Return (x, y) of the center of cell containing provided text 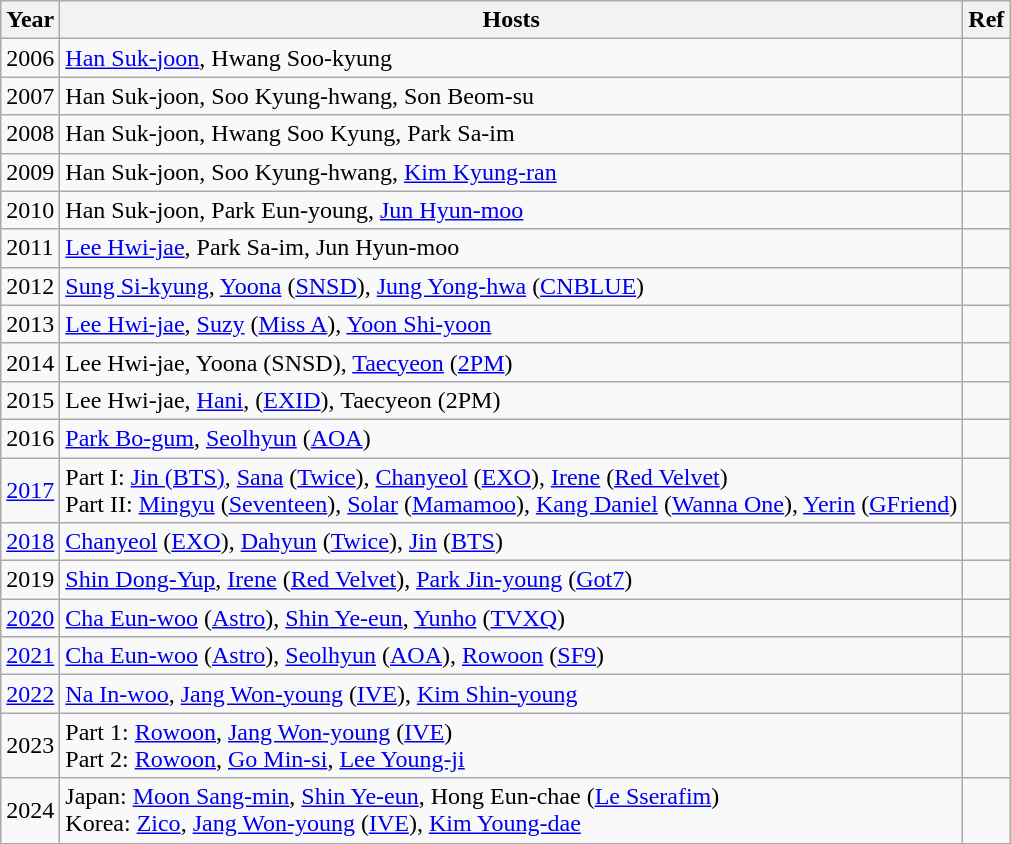
Han Suk-joon, Hwang Soo Kyung, Park Sa-im (512, 134)
2015 (30, 400)
Han Suk-joon, Soo Kyung-hwang, Son Beom-su (512, 96)
Park Bo-gum, Seolhyun (AOA) (512, 438)
2011 (30, 248)
Chanyeol (EXO), Dahyun (Twice), Jin (BTS) (512, 542)
2019 (30, 580)
2018 (30, 542)
Ref (986, 20)
Na In-woo, Jang Won-young (IVE), Kim Shin-young (512, 694)
Han Suk-joon, Park Eun-young, Jun Hyun-moo (512, 210)
Cha Eun-woo (Astro), Shin Ye-eun, Yunho (TVXQ) (512, 618)
Lee Hwi-jae, Park Sa-im, Jun Hyun-moo (512, 248)
Han Suk-joon, Soo Kyung-hwang, Kim Kyung-ran (512, 172)
Cha Eun-woo (Astro), Seolhyun (AOA), Rowoon (SF9) (512, 656)
Lee Hwi-jae, Yoona (SNSD), Taecyeon (2PM) (512, 362)
Han Suk-joon, Hwang Soo-kyung (512, 58)
Part 1: Rowoon, Jang Won-young (IVE)Part 2: Rowoon, Go Min-si, Lee Young-ji (512, 746)
2007 (30, 96)
Sung Si-kyung, Yoona (SNSD), Jung Yong-hwa (CNBLUE) (512, 286)
2012 (30, 286)
2010 (30, 210)
2020 (30, 618)
2009 (30, 172)
2016 (30, 438)
2006 (30, 58)
Lee Hwi-jae, Suzy (Miss A), Yoon Shi-yoon (512, 324)
2022 (30, 694)
2014 (30, 362)
Year (30, 20)
Lee Hwi-jae, Hani, (EXID), Taecyeon (2PM) (512, 400)
Shin Dong-Yup, Irene (Red Velvet), Park Jin-young (Got7) (512, 580)
Japan: Moon Sang-min, Shin Ye-eun, Hong Eun-chae (Le Sserafim)Korea: Zico, Jang Won-young (IVE), Kim Young-dae (512, 810)
2024 (30, 810)
2008 (30, 134)
2013 (30, 324)
2021 (30, 656)
Hosts (512, 20)
2023 (30, 746)
2017 (30, 490)
